Identify which cell holds the provided text, then report its (X, Y) central coordinate. 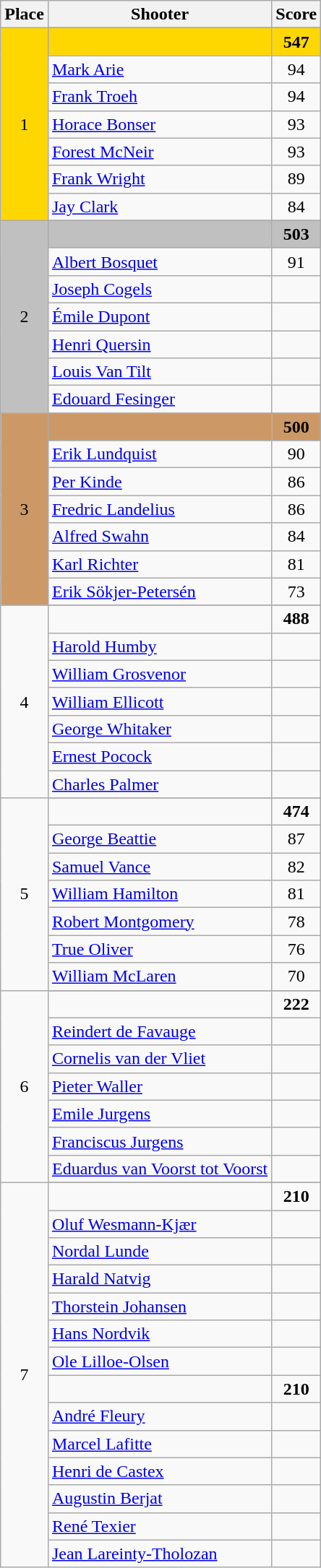
William Grosvenor (159, 674)
Pieter Waller (159, 1086)
Oluf Wesmann-Kjær (159, 1224)
Jean Lareinty-Tholozan (159, 1554)
Erik Sökjer-Petersén (159, 592)
5 (25, 894)
89 (296, 179)
6 (25, 1086)
2 (25, 316)
Jay Clark (159, 207)
Nordal Lunde (159, 1252)
222 (296, 1004)
Thorstein Johansen (159, 1307)
Score (296, 14)
Shooter (159, 14)
Karl Richter (159, 564)
Samuel Vance (159, 867)
Harald Natvig (159, 1279)
William McLaren (159, 976)
William Ellicott (159, 701)
Franciscus Jurgens (159, 1141)
Robert Montgomery (159, 922)
3 (25, 509)
1 (25, 124)
Mark Arie (159, 69)
Erik Lundquist (159, 454)
73 (296, 592)
Louis Van Tilt (159, 372)
George Beattie (159, 839)
Ole Lilloe-Olsen (159, 1361)
4 (25, 701)
Per Kinde (159, 482)
488 (296, 619)
True Oliver (159, 949)
78 (296, 922)
Henri Quersin (159, 345)
82 (296, 867)
91 (296, 261)
Eduardus van Voorst tot Voorst (159, 1169)
547 (296, 42)
Frank Troeh (159, 97)
7 (25, 1375)
Edouard Fesinger (159, 399)
Ernest Pocock (159, 756)
Albert Bosquet (159, 261)
Émile Dupont (159, 316)
Hans Nordvik (159, 1334)
Marcel Lafitte (159, 1444)
Frank Wright (159, 179)
Charles Palmer (159, 784)
474 (296, 812)
70 (296, 976)
René Texier (159, 1526)
90 (296, 454)
Augustin Berjat (159, 1499)
Reindert de Favauge (159, 1031)
76 (296, 949)
Fredric Landelius (159, 509)
Henri de Castex (159, 1471)
George Whitaker (159, 729)
Joseph Cogels (159, 289)
Emile Jurgens (159, 1114)
Cornelis van der Vliet (159, 1059)
William Hamilton (159, 894)
André Fleury (159, 1416)
500 (296, 427)
503 (296, 234)
Place (25, 14)
Horace Bonser (159, 124)
87 (296, 839)
Forest McNeir (159, 152)
Alfred Swahn (159, 537)
Harold Humby (159, 646)
